For the text-containing cell, return its midpoint in [X, Y] coordinate format. 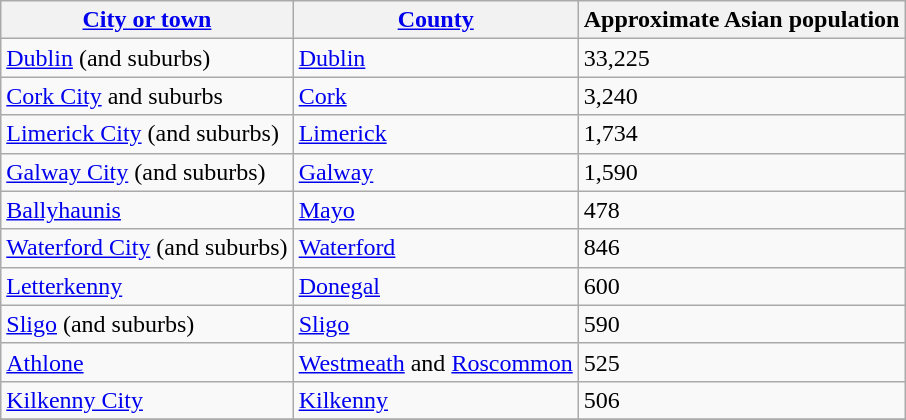
Dublin [436, 58]
Sligo (and suburbs) [147, 324]
525 [742, 362]
590 [742, 324]
Sligo [436, 324]
Cork [436, 96]
Galway City (and suburbs) [147, 172]
Cork City and suburbs [147, 96]
Donegal [436, 286]
Dublin (and suburbs) [147, 58]
478 [742, 210]
Kilkenny [436, 400]
506 [742, 400]
600 [742, 286]
Westmeath and Roscommon [436, 362]
Limerick City (and suburbs) [147, 134]
City or town [147, 20]
Letterkenny [147, 286]
Ballyhaunis [147, 210]
Approximate Asian population [742, 20]
1,734 [742, 134]
Mayo [436, 210]
Kilkenny City [147, 400]
33,225 [742, 58]
Galway [436, 172]
1,590 [742, 172]
Athlone [147, 362]
Waterford City (and suburbs) [147, 248]
Waterford [436, 248]
3,240 [742, 96]
846 [742, 248]
County [436, 20]
Limerick [436, 134]
